Detect which cell encompasses the target text, then output its [X, Y] center coordinate. 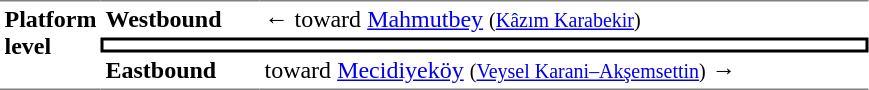
Westbound [180, 19]
← toward Mahmutbey (Kâzım Karabekir) [564, 19]
Platform level [50, 45]
toward Mecidiyeköy (Veysel Karani–Akşemsettin) → [564, 71]
Eastbound [180, 71]
